From the cell containing the given text, extract its center point as [X, Y] coordinate. 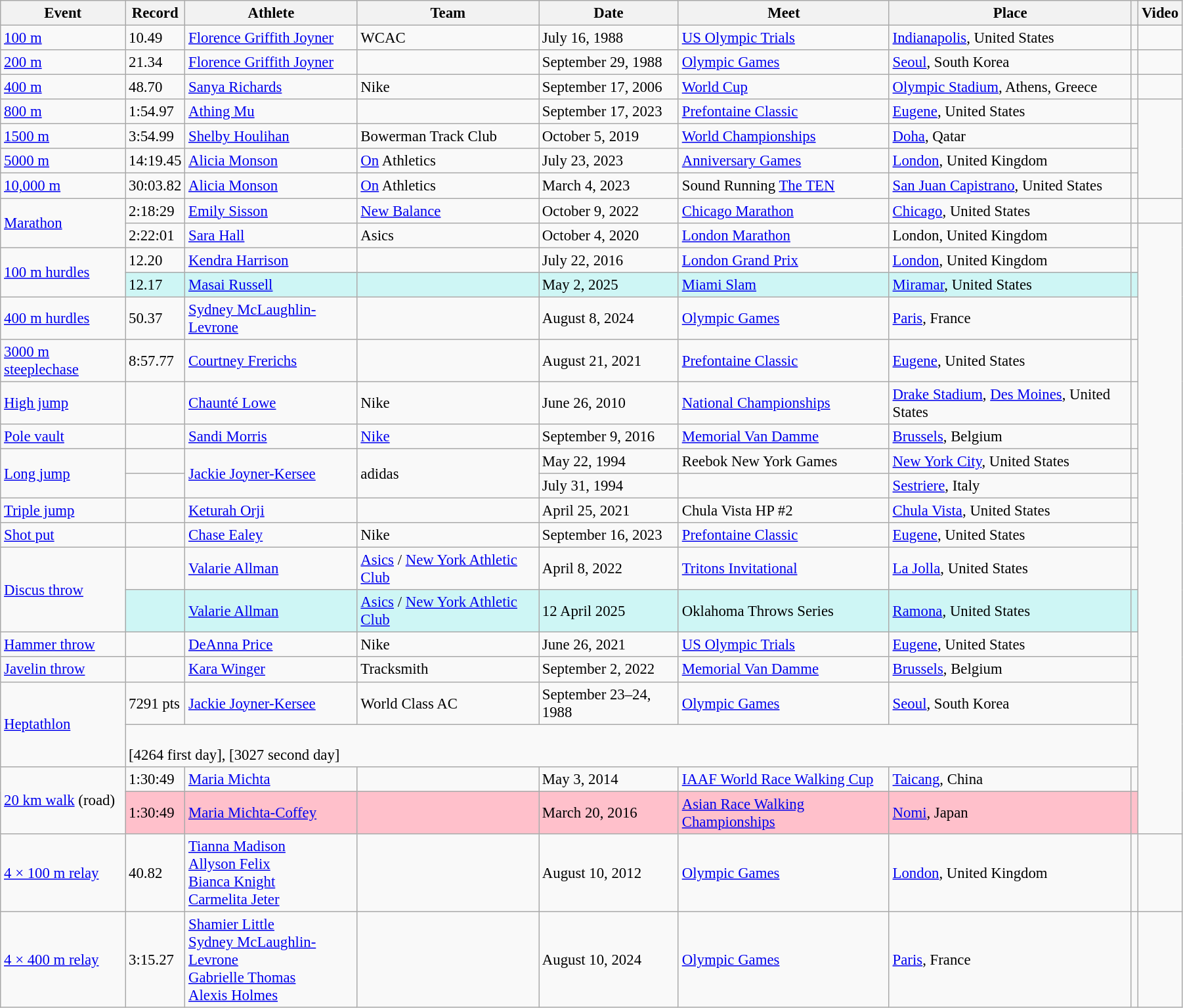
Tianna MadisonAllyson FelixBianca KnightCarmelita Jeter [271, 873]
Miami Slam [784, 284]
12.17 [155, 284]
30:03.82 [155, 186]
50.37 [155, 318]
New York City, United States [1010, 461]
Video [1161, 13]
Shelby Houlihan [271, 137]
World Championships [784, 137]
10.49 [155, 38]
Emily Sisson [271, 211]
40.82 [155, 873]
Masai Russell [271, 284]
September 23–24, 1988 [608, 703]
Tracksmith [448, 670]
Anniversary Games [784, 161]
September 29, 1988 [608, 62]
April 25, 2021 [608, 511]
Discus throw [63, 590]
Olympic Stadium, Athens, Greece [1010, 87]
July 22, 2016 [608, 260]
New Balance [448, 211]
adidas [448, 473]
12.20 [155, 260]
400 m hurdles [63, 318]
August 10, 2012 [608, 873]
August 21, 2021 [608, 361]
Kara Winger [271, 670]
3000 m steeplechase [63, 361]
100 m [63, 38]
Sara Hall [271, 235]
Team [448, 13]
8:57.77 [155, 361]
Shamier LittleSydney McLaughlin-LevroneGabrielle ThomasAlexis Holmes [271, 959]
October 4, 2020 [608, 235]
Sydney McLaughlin-Levrone [271, 318]
La Jolla, United States [1010, 569]
4 × 400 m relay [63, 959]
June 26, 2021 [608, 645]
Sanya Richards [271, 87]
Keturah Orji [271, 511]
Sestriere, Italy [1010, 486]
May 2, 2025 [608, 284]
Chula Vista, United States [1010, 511]
Indianapolis, United States [1010, 38]
Hammer throw [63, 645]
Bowerman Track Club [448, 137]
4 × 100 m relay [63, 873]
21.34 [155, 62]
March 20, 2016 [608, 813]
800 m [63, 112]
14:19.45 [155, 161]
20 km walk (road) [63, 800]
National Championships [784, 403]
200 m [63, 62]
Ramona, United States [1010, 611]
Sandi Morris [271, 437]
Chicago, United States [1010, 211]
September 9, 2016 [608, 437]
World Cup [784, 87]
May 3, 2014 [608, 779]
10,000 m [63, 186]
Tritons Invitational [784, 569]
World Class AC [448, 703]
Chase Ealey [271, 535]
August 8, 2024 [608, 318]
Miramar, United States [1010, 284]
3:15.27 [155, 959]
DeAnna Price [271, 645]
London Grand Prix [784, 260]
2:18:29 [155, 211]
Asics [448, 235]
Place [1010, 13]
Nomi, Japan [1010, 813]
April 8, 2022 [608, 569]
June 26, 2010 [608, 403]
September 17, 2023 [608, 112]
Date [608, 13]
IAAF World Race Walking Cup [784, 779]
Event [63, 13]
Chula Vista HP #2 [784, 511]
High jump [63, 403]
Chaunté Lowe [271, 403]
Courtney Frerichs [271, 361]
Triple jump [63, 511]
Athing Mu [271, 112]
Meet [784, 13]
Record [155, 13]
Long jump [63, 473]
400 m [63, 87]
Kendra Harrison [271, 260]
Shot put [63, 535]
London Marathon [784, 235]
July 23, 2023 [608, 161]
12 April 2025 [608, 611]
Taicang, China [1010, 779]
Doha, Qatar [1010, 137]
Heptathlon [63, 724]
October 5, 2019 [608, 137]
San Juan Capistrano, United States [1010, 186]
Drake Stadium, Des Moines, United States [1010, 403]
September 2, 2022 [608, 670]
WCAC [448, 38]
Javelin throw [63, 670]
July 31, 1994 [608, 486]
October 9, 2022 [608, 211]
Maria Michta-Coffey [271, 813]
100 m hurdles [63, 272]
September 17, 2006 [608, 87]
3:54.99 [155, 137]
Pole vault [63, 437]
Marathon [63, 223]
Oklahoma Throws Series [784, 611]
May 22, 1994 [608, 461]
1:54.97 [155, 112]
Athlete [271, 13]
Reebok New York Games [784, 461]
Sound Running The TEN [784, 186]
Asian Race Walking Championships [784, 813]
Chicago Marathon [784, 211]
Maria Michta [271, 779]
2:22:01 [155, 235]
[4264 first day], [3027 second day] [632, 746]
March 4, 2023 [608, 186]
7291 pts [155, 703]
August 10, 2024 [608, 959]
1500 m [63, 137]
July 16, 1988 [608, 38]
September 16, 2023 [608, 535]
5000 m [63, 161]
48.70 [155, 87]
